Output the [x, y] coordinate of the center of the cell containing the given text.  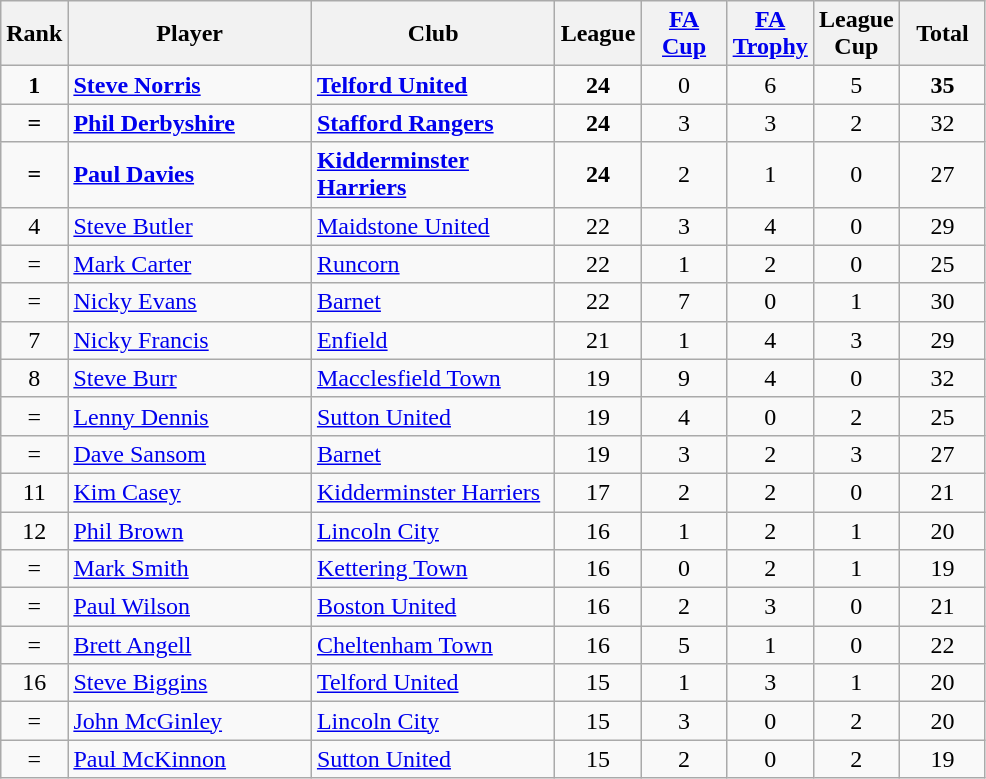
Boston United [433, 607]
Mark Carter [190, 264]
Lenny Dennis [190, 416]
Kim Casey [190, 492]
League Cup [856, 34]
FA Cup [684, 34]
17 [598, 492]
Nicky Francis [190, 340]
League [598, 34]
Brett Angell [190, 645]
Cheltenham Town [433, 645]
12 [34, 531]
Steve Burr [190, 378]
Dave Sansom [190, 454]
Paul Davies [190, 174]
Macclesfield Town [433, 378]
35 [942, 85]
FA Trophy [770, 34]
Kettering Town [433, 569]
8 [34, 378]
Player [190, 34]
Steve Biggins [190, 683]
30 [942, 302]
John McGinley [190, 721]
Enfield [433, 340]
11 [34, 492]
Total [942, 34]
Steve Norris [190, 85]
Stafford Rangers [433, 123]
Steve Butler [190, 226]
Paul McKinnon [190, 759]
Phil Derbyshire [190, 123]
Mark Smith [190, 569]
Maidstone United [433, 226]
Runcorn [433, 264]
Rank [34, 34]
Nicky Evans [190, 302]
Paul Wilson [190, 607]
Club [433, 34]
9 [684, 378]
Phil Brown [190, 531]
6 [770, 85]
